Determine the (x, y) coordinate at the center of the cell enclosing the given text.  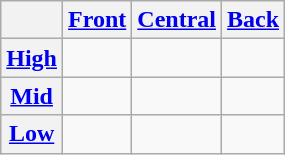
Mid (32, 96)
Low (32, 134)
High (32, 58)
Central (177, 20)
Front (98, 20)
Back (254, 20)
